Return the [X, Y] coordinate for the center point of the cell that contains the specified text.  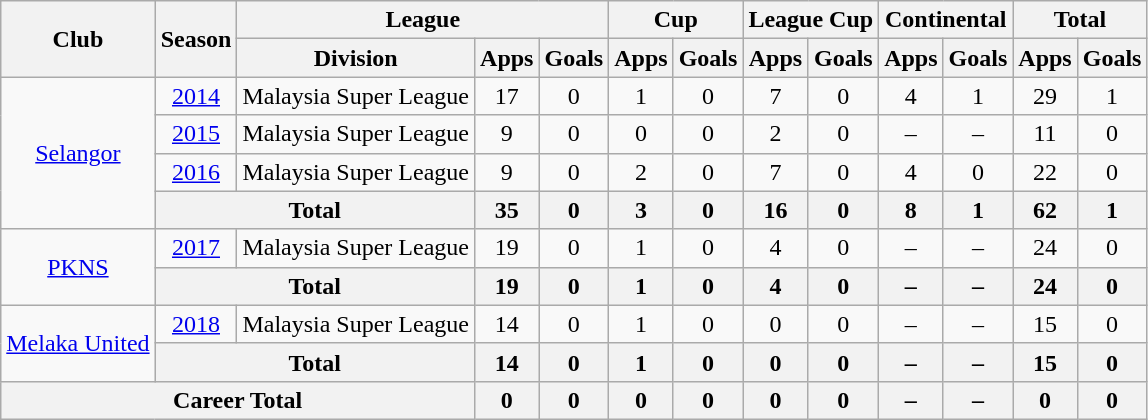
Season [196, 39]
16 [776, 210]
League [423, 20]
62 [1045, 210]
2016 [196, 172]
2014 [196, 96]
3 [641, 210]
League Cup [811, 20]
2017 [196, 248]
29 [1045, 96]
Club [78, 39]
Division [356, 58]
2015 [196, 134]
Career Total [238, 400]
17 [507, 96]
11 [1045, 134]
8 [911, 210]
Cup [676, 20]
Continental [946, 20]
Selangor [78, 153]
22 [1045, 172]
PKNS [78, 267]
35 [507, 210]
2018 [196, 324]
Melaka United [78, 343]
